Scan for the cell matching the given text and deliver its [X, Y] coordinate at center. 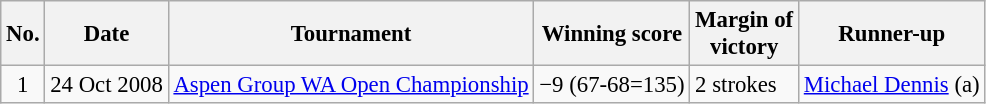
Runner-up [891, 34]
−9 (67-68=135) [612, 85]
Winning score [612, 34]
1 [23, 85]
Michael Dennis (a) [891, 85]
2 strokes [744, 85]
Aspen Group WA Open Championship [351, 85]
Tournament [351, 34]
24 Oct 2008 [106, 85]
No. [23, 34]
Date [106, 34]
Margin ofvictory [744, 34]
